Capture the cell that displays the provided text and extract its (X, Y) central coordinate. 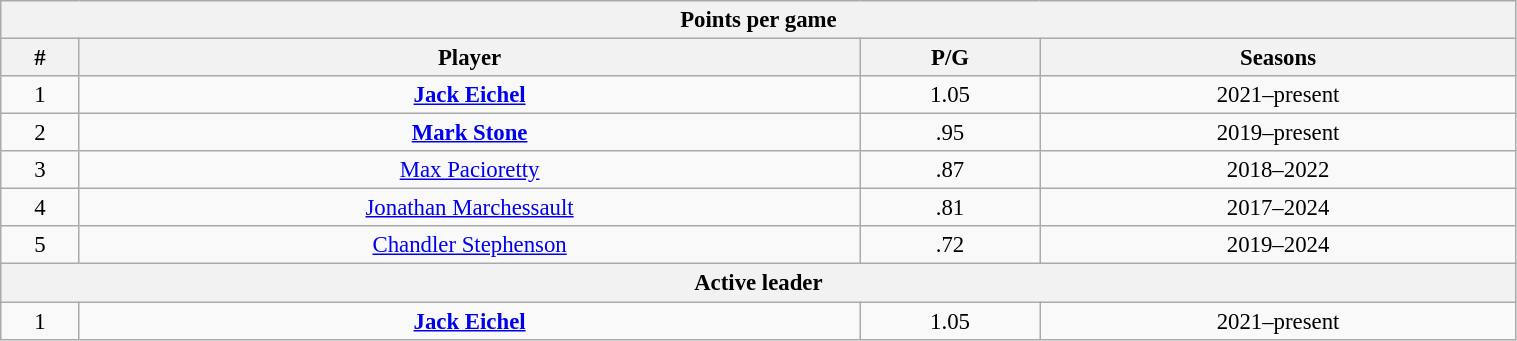
Active leader (758, 283)
2019–present (1278, 133)
2 (40, 133)
.87 (950, 170)
.72 (950, 245)
2018–2022 (1278, 170)
Mark Stone (470, 133)
Chandler Stephenson (470, 245)
Seasons (1278, 58)
Player (470, 58)
Jonathan Marchessault (470, 208)
5 (40, 245)
P/G (950, 58)
.95 (950, 133)
2017–2024 (1278, 208)
Points per game (758, 20)
3 (40, 170)
# (40, 58)
Max Pacioretty (470, 170)
.81 (950, 208)
4 (40, 208)
2019–2024 (1278, 245)
